For the text-containing cell, return its midpoint in (X, Y) coordinate format. 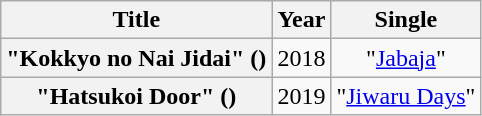
2018 (302, 58)
"Hatsukoi Door" () (136, 96)
"Jiwaru Days" (406, 96)
Single (406, 20)
Year (302, 20)
"Jabaja" (406, 58)
"Kokkyo no Nai Jidai" () (136, 58)
Title (136, 20)
2019 (302, 96)
